For the text-containing cell, return its midpoint in [x, y] coordinate format. 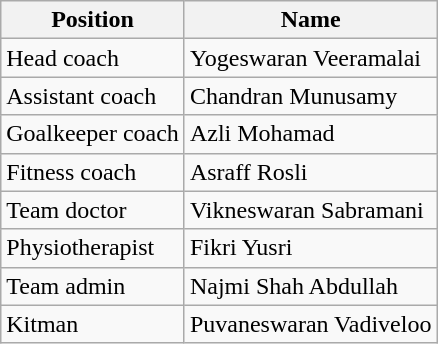
Head coach [93, 58]
Kitman [93, 324]
Goalkeeper coach [93, 134]
Asraff Rosli [310, 172]
Chandran Munusamy [310, 96]
Azli Mohamad [310, 134]
Assistant coach [93, 96]
Physiotherapist [93, 248]
Team doctor [93, 210]
Team admin [93, 286]
Najmi Shah Abdullah [310, 286]
Vikneswaran Sabramani [310, 210]
Puvaneswaran Vadiveloo [310, 324]
Fitness coach [93, 172]
Position [93, 20]
Name [310, 20]
Yogeswaran Veeramalai [310, 58]
Fikri Yusri [310, 248]
